Return (X, Y) of the center of cell containing provided text 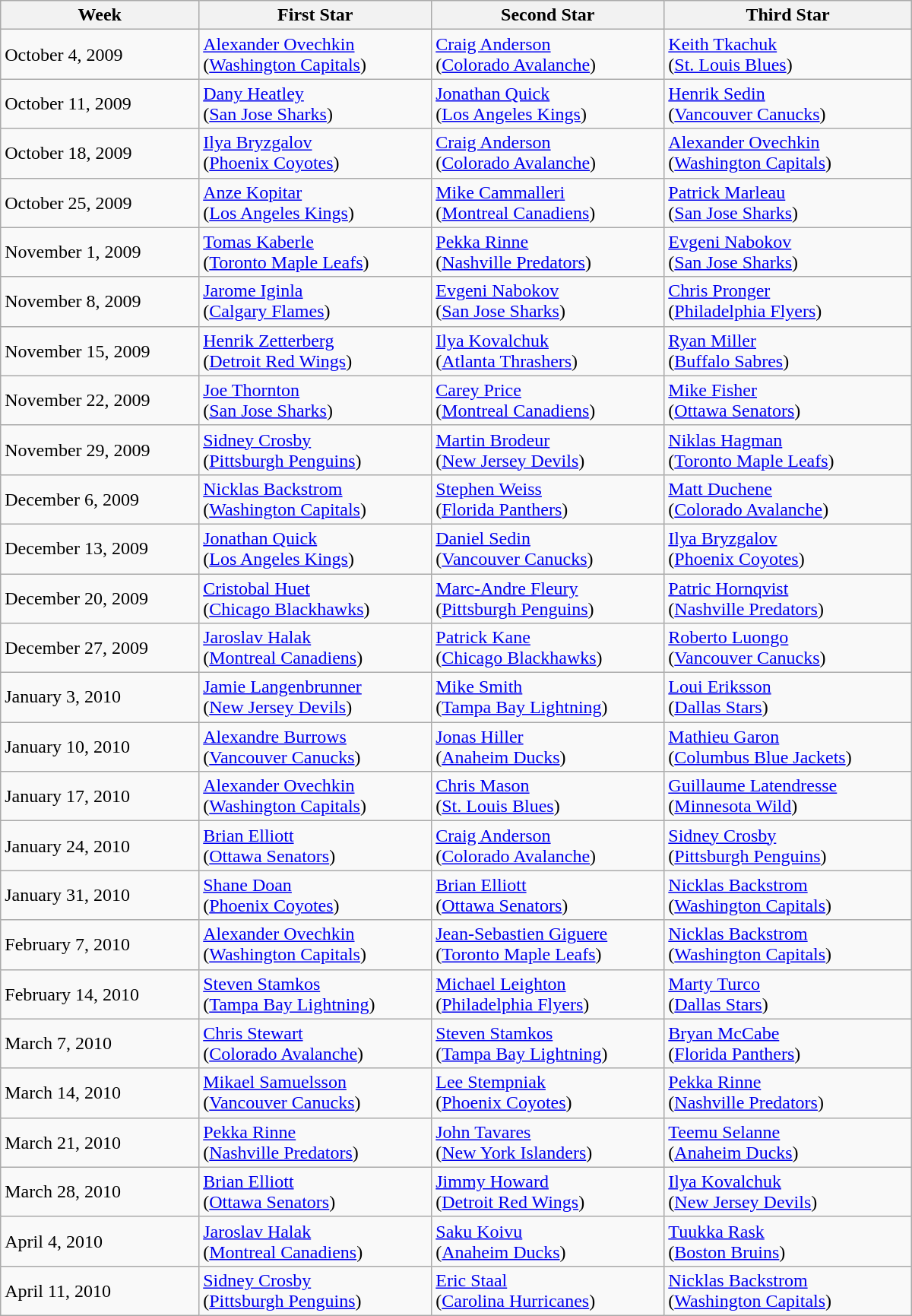
December 13, 2009 (100, 549)
Matt Duchene(Colorado Avalanche) (787, 499)
Henrik Zetterberg(Detroit Red Wings) (315, 351)
October 11, 2009 (100, 103)
Jean-Sebastien Giguere(Toronto Maple Leafs) (548, 944)
Ilya Kovalchuk(New Jersey Devils) (787, 1192)
January 3, 2010 (100, 698)
Michael Leighton(Philadelphia Flyers) (548, 994)
Tomas Kaberle(Toronto Maple Leafs) (315, 252)
Patrick Kane(Chicago Blackhawks) (548, 648)
Chris Pronger(Philadelphia Flyers) (787, 301)
First Star (315, 15)
November 8, 2009 (100, 301)
Second Star (548, 15)
Patrick Marleau(San Jose Sharks) (787, 202)
Daniel Sedin(Vancouver Canucks) (548, 549)
Keith Tkachuk(St. Louis Blues) (787, 55)
Niklas Hagman(Toronto Maple Leafs) (787, 450)
February 14, 2010 (100, 994)
Carey Price(Montreal Canadiens) (548, 400)
Mike Smith(Tampa Bay Lightning) (548, 698)
Marty Turco(Dallas Stars) (787, 994)
Bryan McCabe(Florida Panthers) (787, 1043)
Lee Stempniak(Phoenix Coyotes) (548, 1093)
Jimmy Howard(Detroit Red Wings) (548, 1192)
March 14, 2010 (100, 1093)
Martin Brodeur(New Jersey Devils) (548, 450)
Jamie Langenbrunner(New Jersey Devils) (315, 698)
October 25, 2009 (100, 202)
Tuukka Rask(Boston Bruins) (787, 1241)
April 11, 2010 (100, 1291)
January 31, 2010 (100, 896)
March 7, 2010 (100, 1043)
Mathieu Garon(Columbus Blue Jackets) (787, 747)
December 6, 2009 (100, 499)
Patric Hornqvist(Nashville Predators) (787, 598)
November 29, 2009 (100, 450)
Chris Mason(St. Louis Blues) (548, 797)
January 17, 2010 (100, 797)
Marc-Andre Fleury(Pittsburgh Penguins) (548, 598)
Mike Fisher(Ottawa Senators) (787, 400)
Mike Cammalleri(Montreal Canadiens) (548, 202)
Henrik Sedin(Vancouver Canucks) (787, 103)
Anze Kopitar(Los Angeles Kings) (315, 202)
February 7, 2010 (100, 944)
Mikael Samuelsson(Vancouver Canucks) (315, 1093)
Saku Koivu(Anaheim Ducks) (548, 1241)
March 21, 2010 (100, 1142)
Teemu Selanne(Anaheim Ducks) (787, 1142)
Roberto Luongo(Vancouver Canucks) (787, 648)
October 4, 2009 (100, 55)
March 28, 2010 (100, 1192)
November 1, 2009 (100, 252)
Joe Thornton(San Jose Sharks) (315, 400)
January 10, 2010 (100, 747)
Week (100, 15)
December 20, 2009 (100, 598)
John Tavares(New York Islanders) (548, 1142)
Cristobal Huet(Chicago Blackhawks) (315, 598)
November 15, 2009 (100, 351)
December 27, 2009 (100, 648)
Alexandre Burrows(Vancouver Canucks) (315, 747)
Third Star (787, 15)
Stephen Weiss(Florida Panthers) (548, 499)
Ilya Kovalchuk(Atlanta Thrashers) (548, 351)
Shane Doan(Phoenix Coyotes) (315, 896)
Jarome Iginla(Calgary Flames) (315, 301)
Guillaume Latendresse(Minnesota Wild) (787, 797)
November 22, 2009 (100, 400)
Eric Staal(Carolina Hurricanes) (548, 1291)
Dany Heatley(San Jose Sharks) (315, 103)
Loui Eriksson(Dallas Stars) (787, 698)
January 24, 2010 (100, 845)
April 4, 2010 (100, 1241)
Ryan Miller(Buffalo Sabres) (787, 351)
Chris Stewart(Colorado Avalanche) (315, 1043)
Jonas Hiller(Anaheim Ducks) (548, 747)
October 18, 2009 (100, 154)
